Detect which cell encompasses the target text, then output its [x, y] center coordinate. 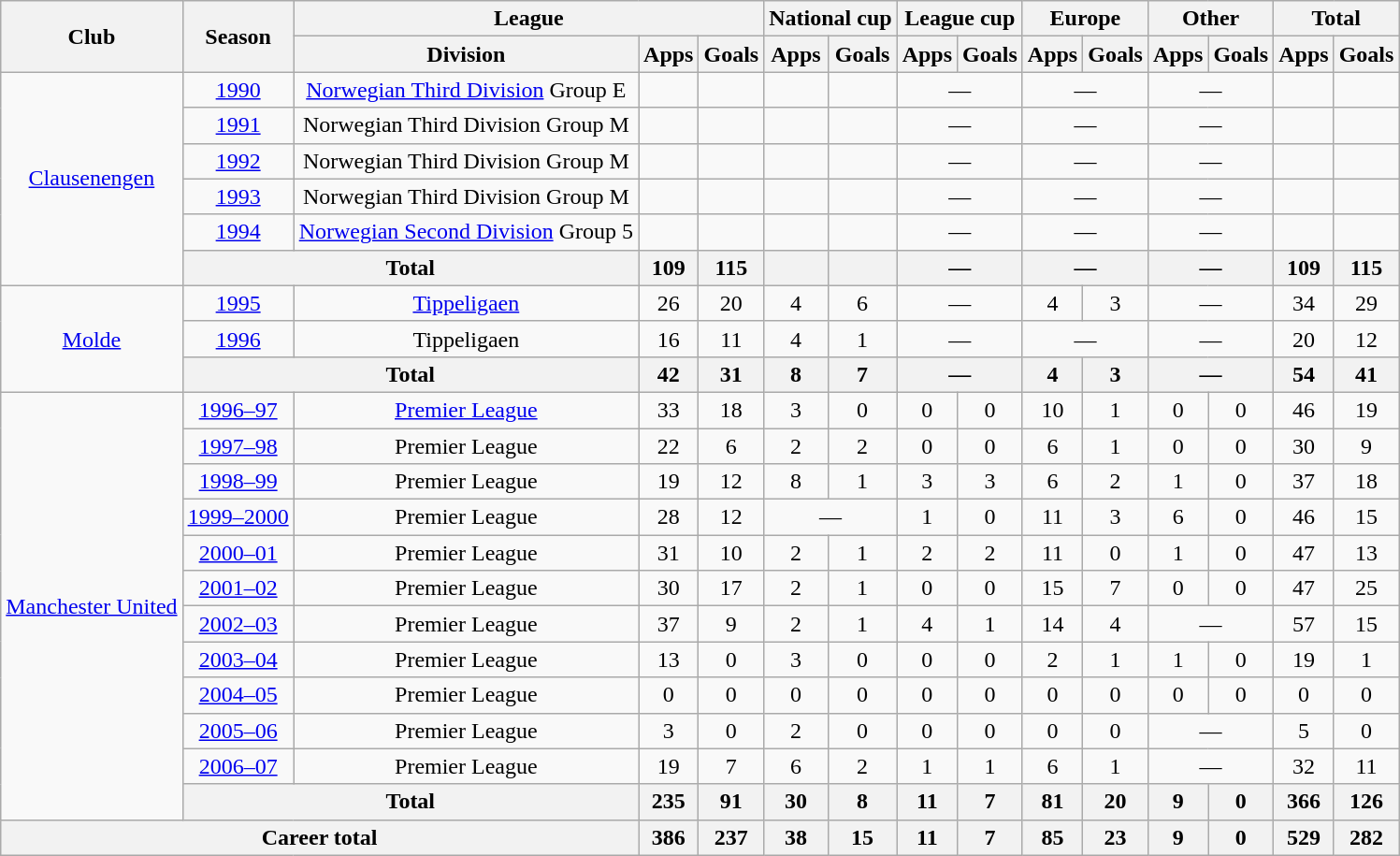
1991 [238, 125]
5 [1304, 731]
1997–98 [238, 446]
29 [1366, 303]
1998–99 [238, 482]
42 [669, 374]
Clausenengen [92, 179]
282 [1366, 837]
1990 [238, 90]
Molde [92, 339]
1996–97 [238, 410]
2002–03 [238, 624]
Season [238, 36]
54 [1304, 374]
2000–01 [238, 553]
National cup [830, 19]
32 [1304, 766]
Norwegian Third Division Group E [466, 90]
38 [796, 837]
33 [669, 410]
Manchester United [92, 606]
2004–05 [238, 695]
1995 [238, 303]
26 [669, 303]
2001–02 [238, 588]
34 [1304, 303]
237 [731, 837]
14 [1052, 624]
366 [1304, 802]
1994 [238, 232]
91 [731, 802]
28 [669, 517]
League cup [960, 19]
386 [669, 837]
2006–07 [238, 766]
41 [1366, 374]
Club [92, 36]
529 [1304, 837]
1992 [238, 161]
2003–04 [238, 660]
57 [1304, 624]
23 [1116, 837]
22 [669, 446]
85 [1052, 837]
25 [1366, 588]
16 [669, 339]
Division [466, 54]
Norwegian Second Division Group 5 [466, 232]
126 [1366, 802]
Europe [1085, 19]
1993 [238, 196]
Career total [320, 837]
235 [669, 802]
1996 [238, 339]
81 [1052, 802]
1999–2000 [238, 517]
League [529, 19]
17 [731, 588]
Other [1210, 19]
2005–06 [238, 731]
